Extract the (x, y) coordinate from the center of the cell holding the provided text.  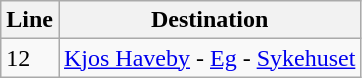
Destination (209, 20)
Kjos Haveby - Eg - Sykehuset (209, 58)
Line (30, 20)
12 (30, 58)
